Return (x, y) of the center of cell containing provided text 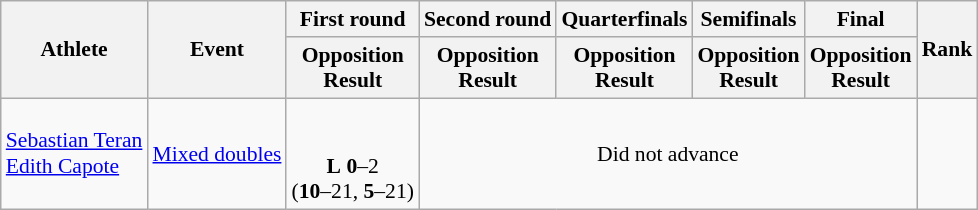
Quarterfinals (624, 19)
First round (352, 19)
Event (216, 50)
Athlete (74, 50)
Did not advance (668, 154)
L 0–2(10–21, 5–21) (352, 154)
Final (861, 19)
Semifinals (748, 19)
Sebastian TeranEdith Capote (74, 154)
Rank (948, 50)
Mixed doubles (216, 154)
Second round (488, 19)
